Identify which cell holds the provided text, then report its (X, Y) central coordinate. 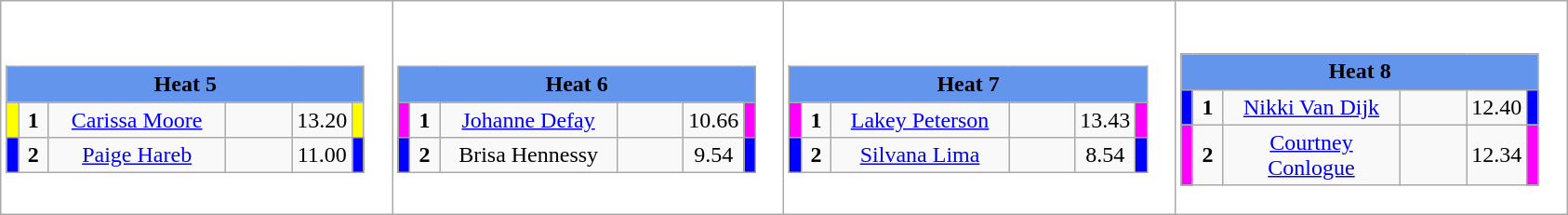
13.43 (1105, 120)
Silvana Lima (921, 155)
Nikki Van Dijk (1311, 107)
Paige Hareb (138, 155)
Carissa Moore (138, 120)
Heat 7 (968, 85)
Heat 7 1 Lakey Peterson 13.43 2 Silvana Lima 8.54 (980, 108)
Heat 8 1 Nikki Van Dijk 12.40 2 Courtney Conlogue 12.34 (1371, 108)
Heat 5 (185, 85)
Courtney Conlogue (1311, 155)
8.54 (1105, 155)
Heat 6 1 Johanne Defay 10.66 2 Brisa Hennessy 9.54 (588, 108)
Heat 8 (1360, 72)
9.54 (714, 155)
12.40 (1497, 107)
10.66 (714, 120)
Lakey Peterson (921, 120)
11.00 (322, 155)
Heat 6 (577, 85)
Heat 5 1 Carissa Moore 13.20 2 Paige Hareb 11.00 (197, 108)
Johanne Defay (528, 120)
Brisa Hennessy (528, 155)
13.20 (322, 120)
12.34 (1497, 155)
